Find where the given text appears and provide that cell's center as [x, y] coordinate. 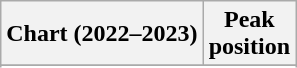
Chart (2022–2023) [102, 34]
Peakposition [249, 34]
